Identify which cell holds the provided text, then report its (x, y) central coordinate. 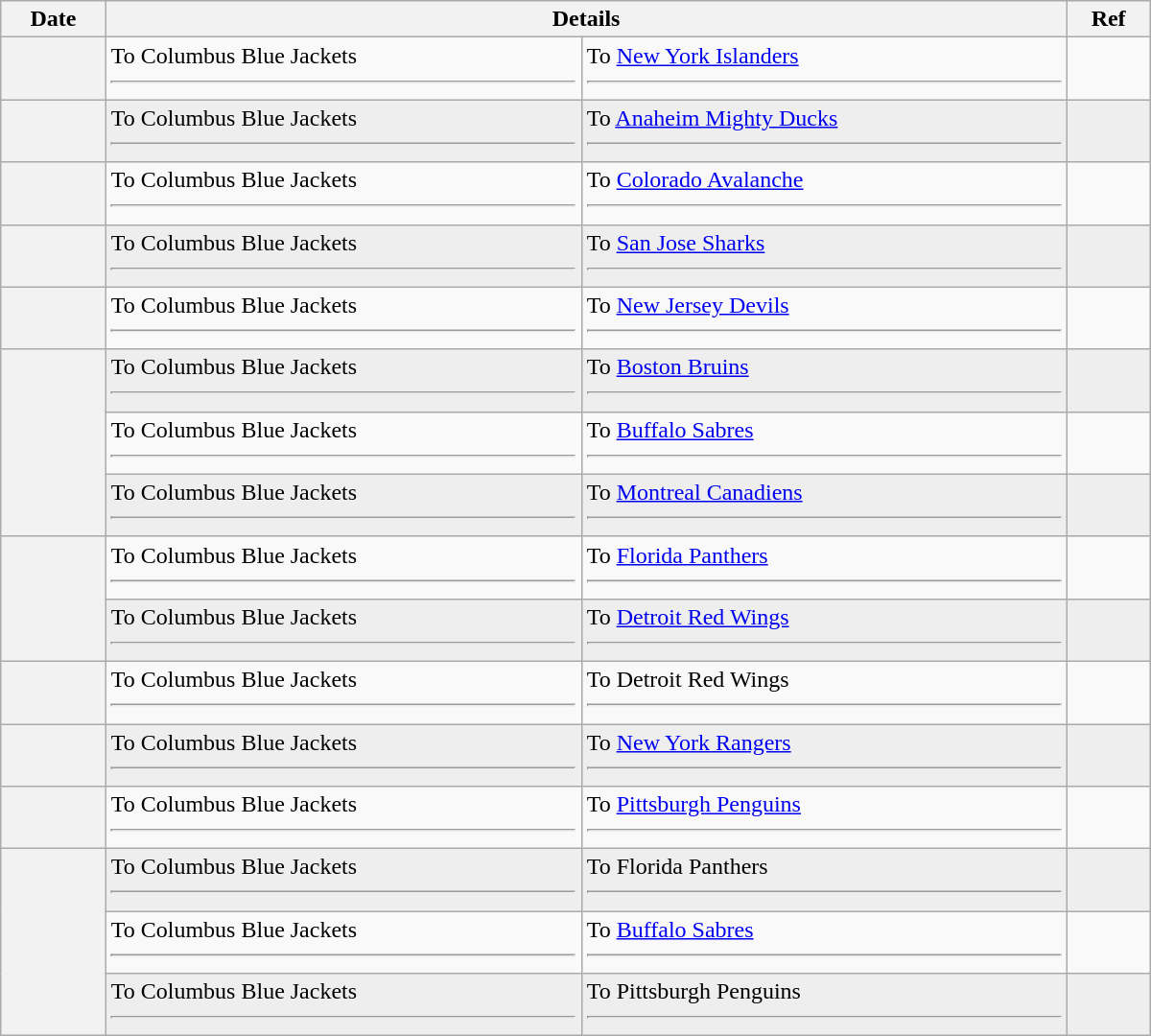
To Boston Bruins (824, 380)
To Colorado Avalanche (824, 194)
To New York Rangers (824, 754)
To New Jersey Devils (824, 318)
To San Jose Sharks (824, 255)
To Anaheim Mighty Ducks (824, 130)
To Montreal Canadiens (824, 505)
To New York Islanders (824, 69)
Details (586, 19)
Date (54, 19)
Ref (1109, 19)
